Find where the given text appears and provide that cell's center as [X, Y] coordinate. 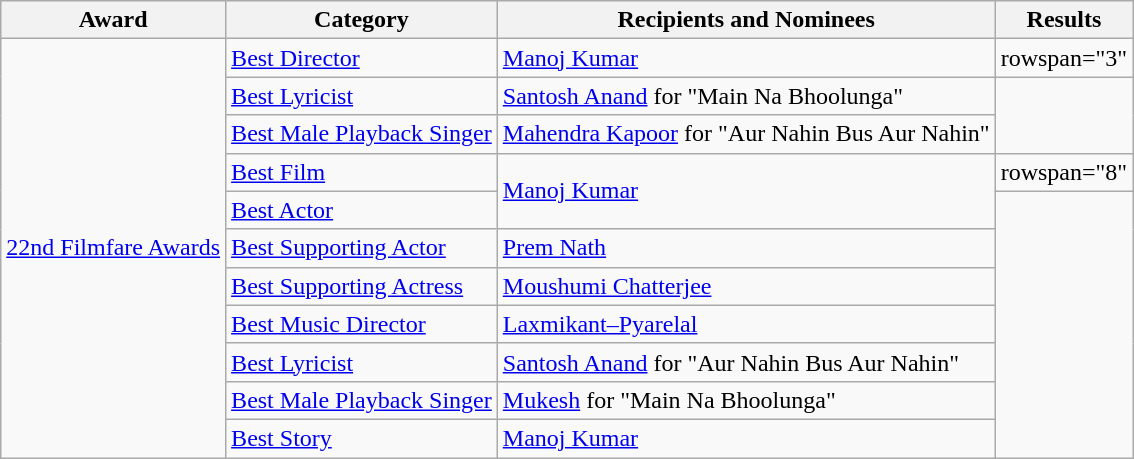
Santosh Anand for "Aur Nahin Bus Aur Nahin" [746, 362]
Best Story [362, 438]
Results [1064, 20]
Recipients and Nominees [746, 20]
Moushumi Chatterjee [746, 286]
Laxmikant–Pyarelal [746, 324]
Mahendra Kapoor for "Aur Nahin Bus Aur Nahin" [746, 134]
Best Actor [362, 210]
Best Film [362, 172]
Santosh Anand for "Main Na Bhoolunga" [746, 96]
Award [114, 20]
Best Supporting Actor [362, 248]
rowspan="3" [1064, 58]
Best Supporting Actress [362, 286]
Category [362, 20]
Best Music Director [362, 324]
Best Director [362, 58]
22nd Filmfare Awards [114, 248]
rowspan="8" [1064, 172]
Mukesh for "Main Na Bhoolunga" [746, 400]
Prem Nath [746, 248]
